Capture the cell that displays the provided text and extract its [x, y] central coordinate. 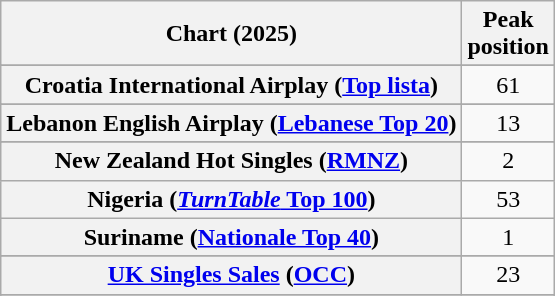
Nigeria (TurnTable Top 100) [232, 199]
53 [508, 199]
61 [508, 85]
UK Singles Sales (OCC) [232, 275]
Suriname (Nationale Top 40) [232, 237]
Lebanon English Airplay (Lebanese Top 20) [232, 123]
Chart (2025) [232, 34]
23 [508, 275]
1 [508, 237]
2 [508, 161]
Peakposition [508, 34]
Croatia International Airplay (Top lista) [232, 85]
13 [508, 123]
New Zealand Hot Singles (RMNZ) [232, 161]
